Output the (x, y) coordinate of the center of the cell containing the given text.  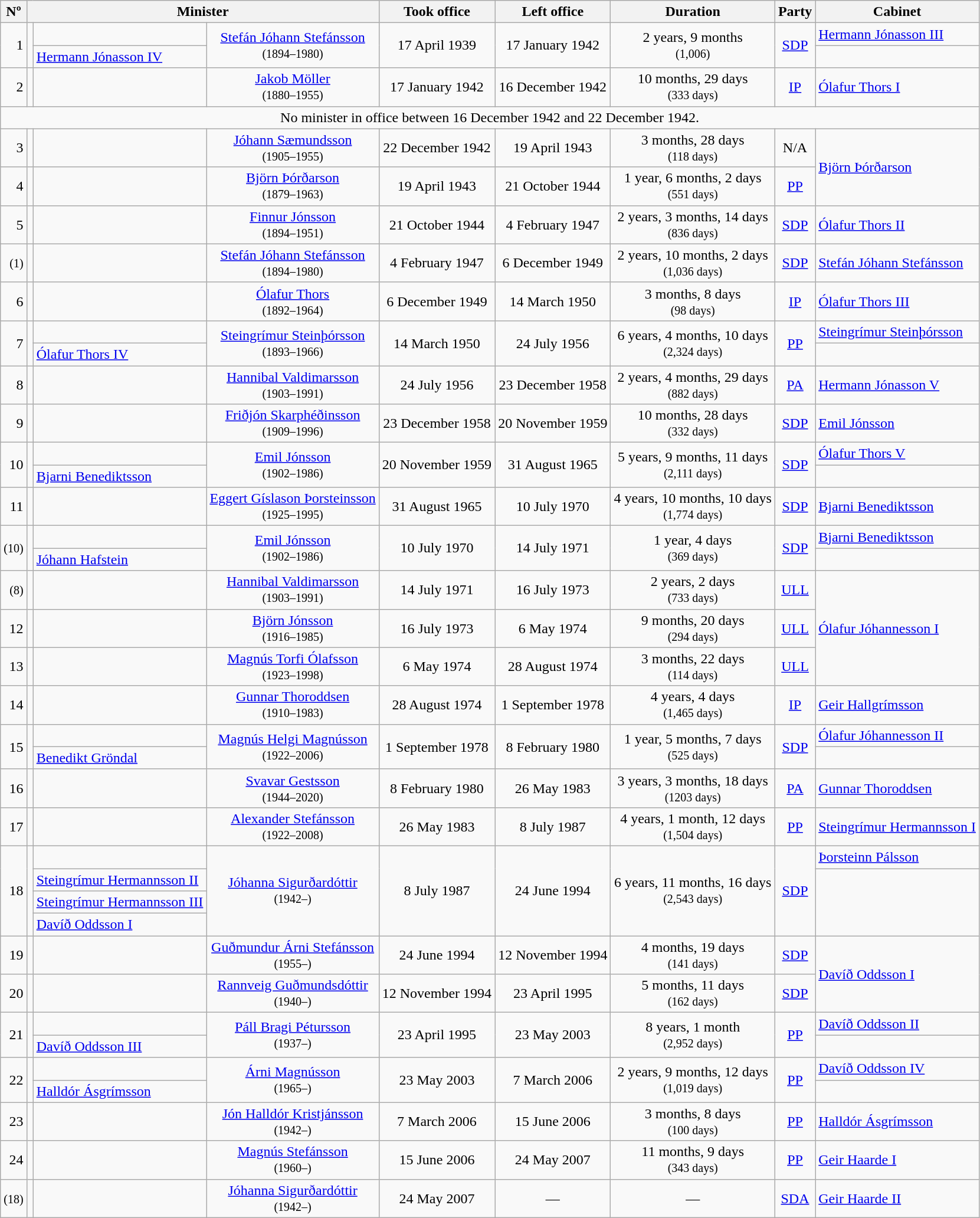
Friðjón Skarphéðinsson(1909–1996) (293, 424)
17 (14, 826)
3 (14, 148)
11 (14, 506)
Árni Magnússon(1965–) (293, 1080)
1 year, 4 days(369 days) (693, 548)
10 months, 29 days(333 days) (693, 87)
Magnús Stefánsson(1960–) (293, 1160)
Stefán Jóhann Stefánsson (897, 263)
Ólafur Thors IV (120, 354)
10 months, 28 days(332 days) (693, 424)
Hermann Jónasson III (897, 34)
9 months, 20 days(294 days) (693, 628)
Hermann Jónasson IV (120, 57)
Magnús Helgi Magnússon(1922–2006) (293, 746)
3 months, 28 days(118 days) (693, 148)
2 years, 9 months(1,006) (693, 45)
Steingrímur Steinþórsson (897, 332)
Alexander Stefánsson(1922–2008) (293, 826)
Jakob Möller(1880–1955) (293, 87)
21 (14, 1035)
8 (14, 385)
Svavar Gestsson(1944–2020) (293, 788)
Nº (14, 12)
3 months, 8 days(98 days) (693, 301)
12 (14, 628)
Jóhann Hafstein (120, 559)
Finnur Jónsson(1894–1951) (293, 224)
Party (795, 12)
16 (14, 788)
1 year, 5 months, 7 days(525 days) (693, 746)
Davíð Oddsson III (120, 1046)
Ólafur Thors(1892–1964) (293, 301)
8 years, 1 month(2,952 days) (693, 1035)
Ólafur Thors II (897, 224)
10 (14, 465)
Eggert Gíslason Þorsteinsson(1925–1995) (293, 506)
1 year, 6 months, 2 days(551 days) (693, 186)
3 months, 8 days(100 days) (693, 1121)
4 years, 10 months, 10 days(1,774 days) (693, 506)
No minister in office between 16 December 1942 and 22 December 1942. (490, 117)
Ólafur Thors I (897, 87)
Steingrímur Hermannsson II (120, 880)
Gunnar Thoroddsen (897, 788)
Minister (203, 12)
Björn Þórðarson (897, 167)
5 months, 11 days(162 days) (693, 994)
4 years, 4 days(1,465 days) (693, 705)
13 (14, 667)
Ólafur Jóhannesson I (897, 628)
Ólafur Thors III (897, 301)
17 April 1939 (437, 45)
2 years, 9 months, 12 days(1,019 days) (693, 1080)
N/A (795, 148)
20 (14, 994)
Took office (437, 12)
5 (14, 224)
18 (14, 890)
22 December 1942 (437, 148)
Davíð Oddsson IV (897, 1069)
4 (14, 186)
Ólafur Thors V (897, 454)
Gunnar Thoroddsen(1910–1983) (293, 705)
2 years, 3 months, 14 days(836 days) (693, 224)
Geir Hallgrímsson (897, 705)
7 (14, 343)
(18) (14, 1198)
5 years, 9 months, 11 days(2,111 days) (693, 465)
3 years, 3 months, 18 days(1203 days) (693, 788)
2 years, 4 months, 29 days(882 days) (693, 385)
4 years, 1 month, 12 days(1,504 days) (693, 826)
2 (14, 87)
Rannveig Guðmundsdóttir(1940–) (293, 994)
Magnús Torfi Ólafsson(1923–1998) (293, 667)
Ólafur Jóhannesson II (897, 735)
Páll Bragi Pétursson(1937–) (293, 1035)
2 years, 10 months, 2 days(1,036 days) (693, 263)
14 (14, 705)
6 years, 4 months, 10 days(2,324 days) (693, 343)
6 years, 11 months, 16 days(2,543 days) (693, 890)
Þorsteinn Pálsson (897, 857)
Jón Halldór Kristjánsson(1942–) (293, 1121)
Jóhann Sæmundsson(1905–1955) (293, 148)
Björn Þórðarson(1879–1963) (293, 186)
Duration (693, 12)
(8) (14, 590)
2 years, 2 days(733 days) (693, 590)
Emil Jónsson (897, 424)
Björn Jónsson(1916–1985) (293, 628)
9 (14, 424)
Steingrímur Hermannsson I (897, 826)
23 (14, 1121)
(10) (14, 548)
19 (14, 955)
Steingrímur Hermannsson III (120, 902)
6 (14, 301)
Geir Haarde I (897, 1160)
Cabinet (897, 12)
Steingrímur Steinþórsson(1893–1966) (293, 343)
1 (14, 45)
SDA (795, 1198)
(1) (14, 263)
Hermann Jónasson V (897, 385)
4 months, 19 days(141 days) (693, 955)
15 (14, 746)
Left office (553, 12)
11 months, 9 days(343 days) (693, 1160)
Davíð Oddsson II (897, 1024)
24 (14, 1160)
3 months, 22 days(114 days) (693, 667)
Guðmundur Árni Stefánsson(1955–) (293, 955)
Geir Haarde II (897, 1198)
16 December 1942 (553, 87)
22 (14, 1080)
Benedikt Gröndal (120, 758)
